Return [x, y] of the center of cell containing provided text 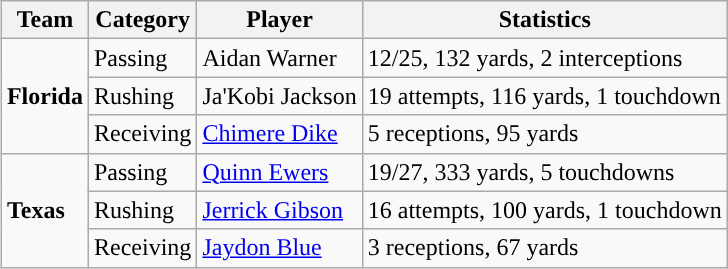
Ja'Kobi Jackson [280, 96]
12/25, 132 yards, 2 interceptions [544, 58]
5 receptions, 95 yards [544, 134]
3 receptions, 67 yards [544, 248]
Jerrick Gibson [280, 210]
Category [142, 20]
Florida [44, 96]
Statistics [544, 20]
Jaydon Blue [280, 248]
Chimere Dike [280, 134]
Quinn Ewers [280, 172]
Aidan Warner [280, 58]
Player [280, 20]
Team [44, 20]
Texas [44, 210]
19/27, 333 yards, 5 touchdowns [544, 172]
16 attempts, 100 yards, 1 touchdown [544, 210]
19 attempts, 116 yards, 1 touchdown [544, 96]
